Return (X, Y) of the center of cell containing provided text 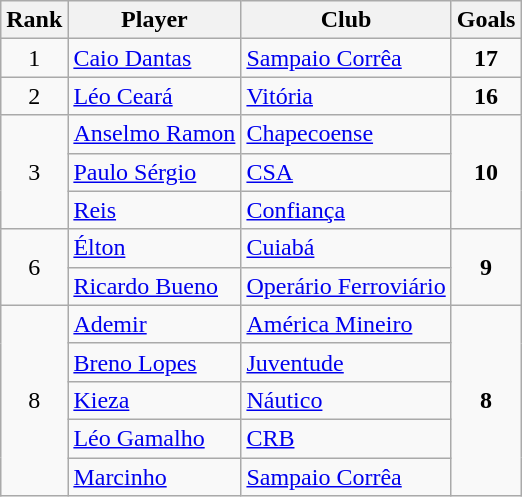
Náutico (346, 400)
Goals (486, 20)
Cuiabá (346, 248)
Reis (154, 210)
Operário Ferroviário (346, 286)
Club (346, 20)
Léo Gamalho (154, 438)
10 (486, 172)
Anselmo Ramon (154, 134)
Player (154, 20)
Confiança (346, 210)
Élton (154, 248)
Ricardo Bueno (154, 286)
2 (34, 96)
Juventude (346, 362)
Breno Lopes (154, 362)
Léo Ceará (154, 96)
Kieza (154, 400)
Chapecoense (346, 134)
América Mineiro (346, 324)
CSA (346, 172)
6 (34, 267)
17 (486, 58)
3 (34, 172)
16 (486, 96)
CRB (346, 438)
Ademir (154, 324)
Caio Dantas (154, 58)
1 (34, 58)
Rank (34, 20)
9 (486, 267)
Vitória (346, 96)
Marcinho (154, 477)
Paulo Sérgio (154, 172)
